From the cell containing the given text, extract its center point as (X, Y) coordinate. 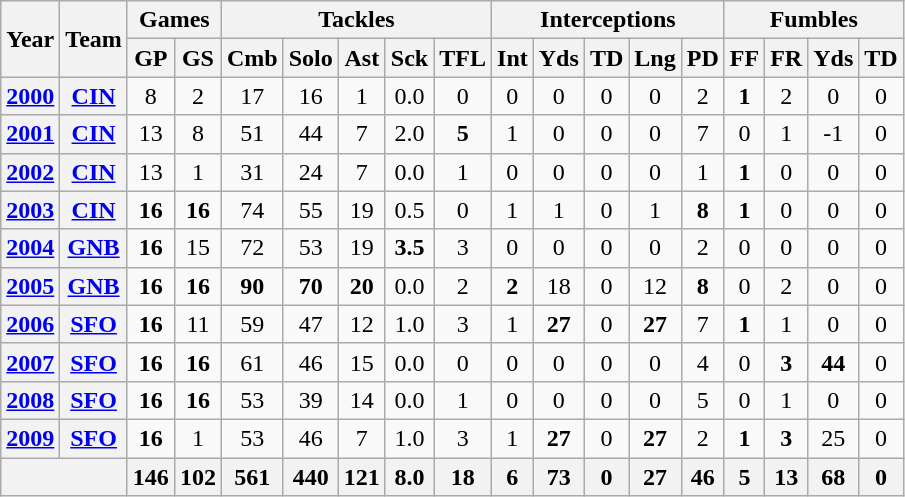
TFL (463, 58)
2009 (30, 438)
8.0 (409, 477)
73 (558, 477)
2008 (30, 400)
70 (310, 286)
4 (702, 362)
Sck (409, 58)
72 (252, 248)
Games (174, 20)
Solo (310, 58)
2003 (30, 210)
2000 (30, 96)
Ast (362, 58)
GP (150, 58)
24 (310, 172)
Year (30, 39)
PD (702, 58)
90 (252, 286)
39 (310, 400)
14 (362, 400)
Int (513, 58)
FR (786, 58)
2002 (30, 172)
11 (198, 324)
6 (513, 477)
FF (744, 58)
20 (362, 286)
2.0 (409, 134)
Cmb (252, 58)
Fumbles (814, 20)
2004 (30, 248)
68 (834, 477)
3.5 (409, 248)
59 (252, 324)
102 (198, 477)
GS (198, 58)
61 (252, 362)
17 (252, 96)
Tackles (356, 20)
146 (150, 477)
51 (252, 134)
2001 (30, 134)
Interceptions (608, 20)
2006 (30, 324)
2005 (30, 286)
25 (834, 438)
55 (310, 210)
440 (310, 477)
47 (310, 324)
31 (252, 172)
-1 (834, 134)
0.5 (409, 210)
74 (252, 210)
121 (362, 477)
561 (252, 477)
Lng (655, 58)
2007 (30, 362)
Team (94, 39)
